Determine the (X, Y) coordinate at the center of the cell enclosing the given text.  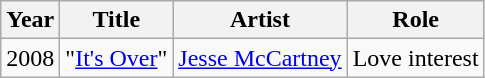
Love interest (416, 58)
2008 (30, 58)
Year (30, 20)
Artist (260, 20)
Title (116, 20)
Role (416, 20)
Jesse McCartney (260, 58)
"It's Over" (116, 58)
